Scan for the cell matching the given text and deliver its (X, Y) coordinate at center. 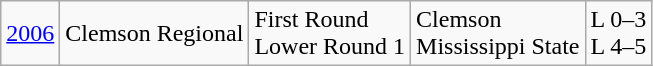
Clemson Regional (154, 34)
First RoundLower Round 1 (330, 34)
2006 (30, 34)
ClemsonMississippi State (498, 34)
L 0–3L 4–5 (618, 34)
